Extract the (x, y) coordinate from the center of the cell holding the provided text.  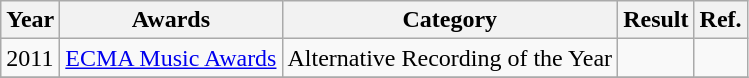
Awards (171, 20)
2011 (30, 58)
Year (30, 20)
Result (656, 20)
Alternative Recording of the Year (450, 58)
Ref. (720, 20)
Category (450, 20)
ECMA Music Awards (171, 58)
